Extract the [X, Y] coordinate from the center of the cell holding the provided text.  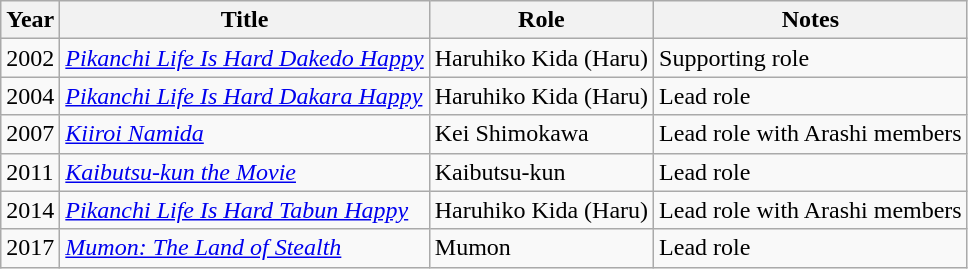
Role [541, 20]
2014 [30, 210]
2007 [30, 134]
Pikanchi Life Is Hard Dakedo Happy [244, 58]
Notes [811, 20]
Title [244, 20]
Kiiroi Namida [244, 134]
Kaibutsu-kun the Movie [244, 172]
Mumon: The Land of Stealth [244, 248]
Kei Shimokawa [541, 134]
2011 [30, 172]
2002 [30, 58]
2004 [30, 96]
Kaibutsu-kun [541, 172]
Mumon [541, 248]
2017 [30, 248]
Pikanchi Life Is Hard Dakara Happy [244, 96]
Pikanchi Life Is Hard Tabun Happy [244, 210]
Year [30, 20]
Supporting role [811, 58]
